Return the (X, Y) coordinate for the center point of the cell that contains the specified text.  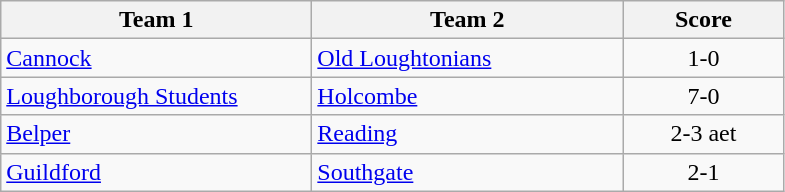
Southgate (468, 172)
Belper (156, 134)
Team 2 (468, 20)
Old Loughtonians (468, 58)
7-0 (704, 96)
Holcombe (468, 96)
Reading (468, 134)
Cannock (156, 58)
2-3 aet (704, 134)
Score (704, 20)
1-0 (704, 58)
Loughborough Students (156, 96)
Guildford (156, 172)
Team 1 (156, 20)
2-1 (704, 172)
